Provide the [X, Y] coordinate of the cell's center where the given text is located.  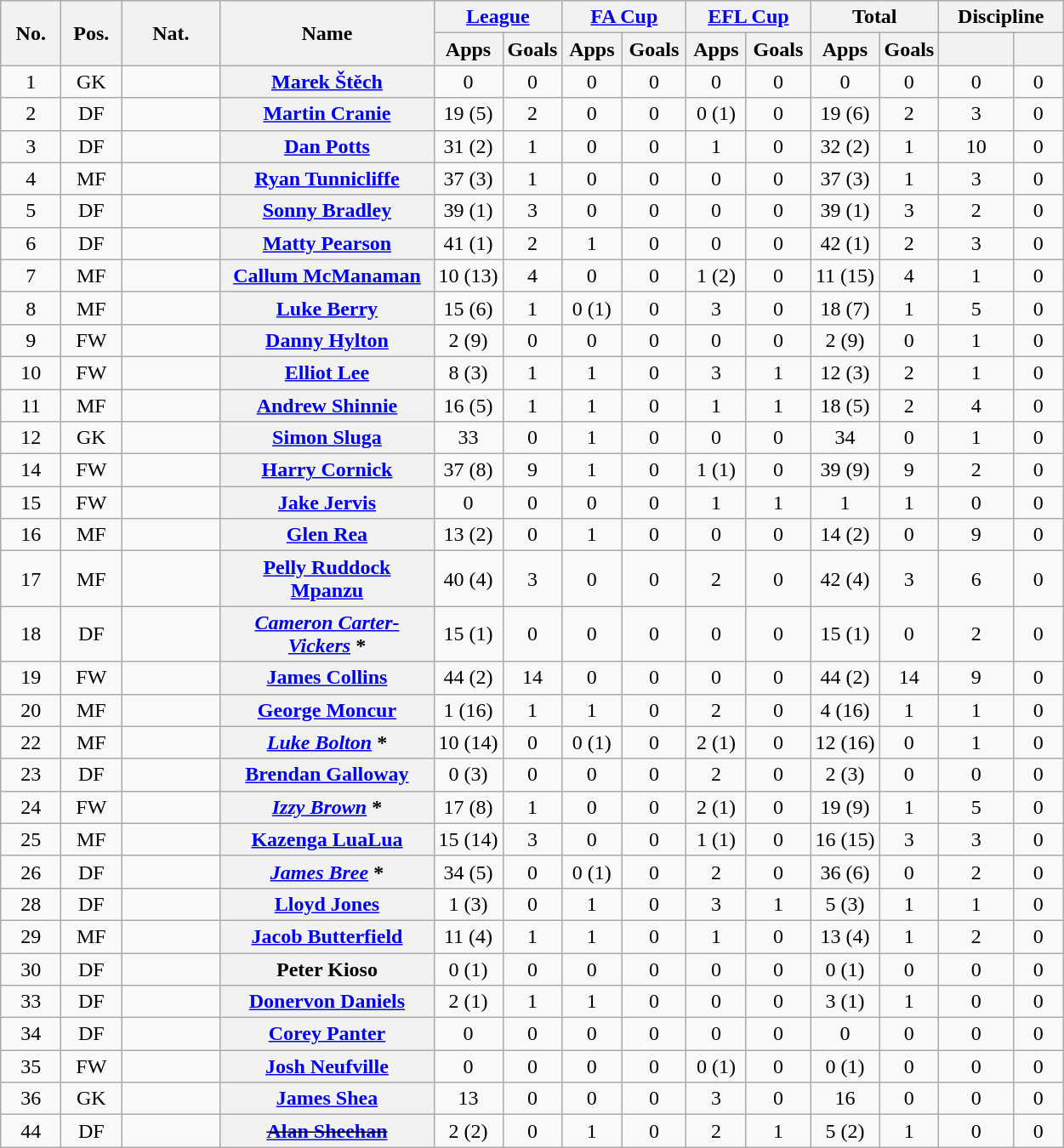
Luke Bolton * [327, 742]
8 [31, 308]
Discipline [1001, 17]
15 (6) [468, 308]
12 [31, 438]
FA Cup [624, 17]
12 (16) [845, 742]
34 (5) [468, 872]
1 (16) [468, 710]
42 (4) [845, 578]
18 [31, 634]
17 [31, 578]
Lloyd Jones [327, 904]
2 (3) [845, 775]
James Bree * [327, 872]
Josh Neufville [327, 1066]
18 (5) [845, 406]
26 [31, 872]
Pelly Ruddock Mpanzu [327, 578]
11 (4) [468, 936]
5 (2) [845, 1131]
42 (1) [845, 243]
Harry Cornick [327, 470]
Marek Štěch [327, 82]
Glen Rea [327, 535]
25 [31, 839]
15 [31, 503]
22 [31, 742]
16 (5) [468, 406]
31 (2) [468, 146]
Matty Pearson [327, 243]
19 (9) [845, 807]
Andrew Shinnie [327, 406]
Alan Sheehan [327, 1131]
44 [31, 1131]
18 (7) [845, 308]
40 (4) [468, 578]
10 (13) [468, 276]
Peter Kioso [327, 969]
Kazenga LuaLua [327, 839]
Martin Cranie [327, 114]
14 (2) [845, 535]
11 (15) [845, 276]
24 [31, 807]
16 (15) [845, 839]
7 [31, 276]
James Shea [327, 1099]
Sonny Bradley [327, 211]
19 [31, 678]
James Collins [327, 678]
3 (1) [845, 1002]
4 (16) [845, 710]
29 [31, 936]
Pos. [92, 33]
Luke Berry [327, 308]
Elliot Lee [327, 372]
20 [31, 710]
36 [31, 1099]
32 (2) [845, 146]
37 (8) [468, 470]
League [498, 17]
23 [31, 775]
Ryan Tunnicliffe [327, 179]
Jake Jervis [327, 503]
10 (14) [468, 742]
Cameron Carter-Vickers * [327, 634]
Total [874, 17]
28 [31, 904]
35 [31, 1066]
19 (6) [845, 114]
Donervon Daniels [327, 1002]
13 (4) [845, 936]
12 (3) [845, 372]
Corey Panter [327, 1034]
41 (1) [468, 243]
0 (3) [468, 775]
EFL Cup [748, 17]
36 (6) [845, 872]
30 [31, 969]
George Moncur [327, 710]
Dan Potts [327, 146]
No. [31, 33]
Nat. [171, 33]
13 (2) [468, 535]
Simon Sluga [327, 438]
1 (3) [468, 904]
19 (5) [468, 114]
17 (8) [468, 807]
13 [468, 1099]
11 [31, 406]
Brendan Galloway [327, 775]
Danny Hylton [327, 340]
15 (14) [468, 839]
Jacob Butterfield [327, 936]
Callum McManaman [327, 276]
Izzy Brown * [327, 807]
39 (9) [845, 470]
2 (2) [468, 1131]
5 (3) [845, 904]
1 (2) [716, 276]
Name [327, 33]
8 (3) [468, 372]
